From the cell containing the given text, extract its center point as (x, y) coordinate. 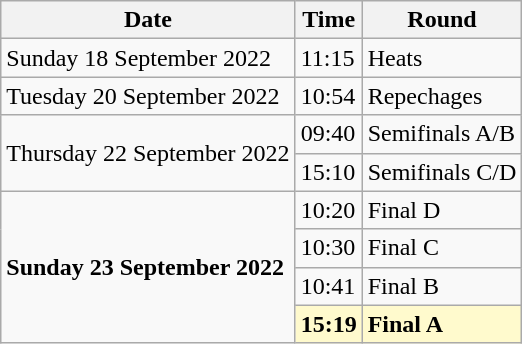
Time (328, 20)
11:15 (328, 58)
09:40 (328, 134)
Thursday 22 September 2022 (148, 153)
Tuesday 20 September 2022 (148, 96)
10:54 (328, 96)
Round (442, 20)
15:10 (328, 172)
Final C (442, 248)
15:19 (328, 324)
10:30 (328, 248)
Heats (442, 58)
Sunday 23 September 2022 (148, 267)
10:41 (328, 286)
Sunday 18 September 2022 (148, 58)
Final B (442, 286)
Date (148, 20)
Final D (442, 210)
Semifinals A/B (442, 134)
Semifinals C/D (442, 172)
10:20 (328, 210)
Repechages (442, 96)
Final A (442, 324)
